Determine the (x, y) coordinate at the center of the cell enclosing the given text.  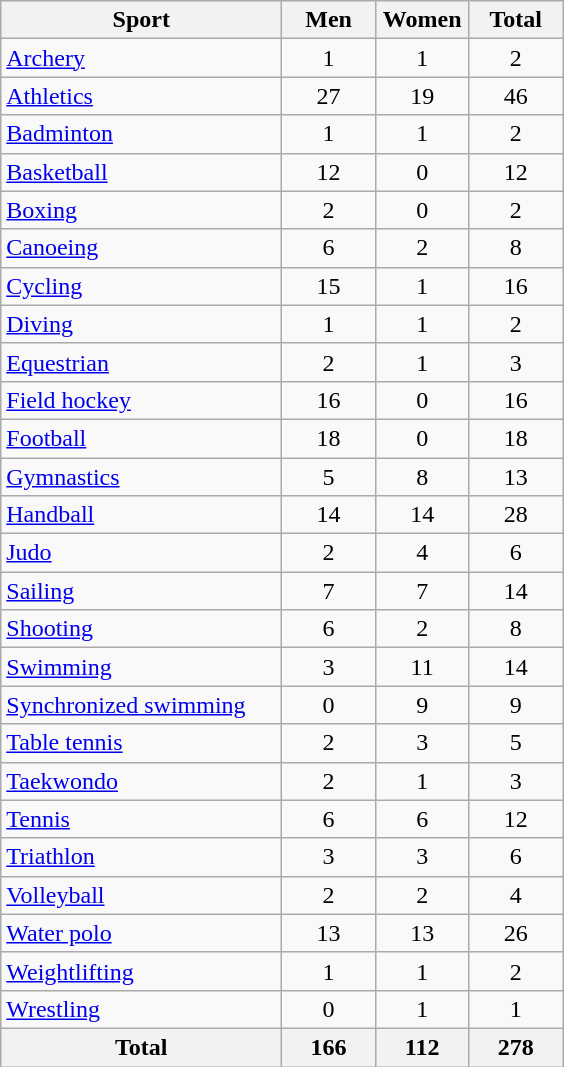
Women (422, 20)
Wrestling (142, 1009)
166 (329, 1047)
Athletics (142, 96)
Water polo (142, 933)
11 (422, 667)
Badminton (142, 134)
Sailing (142, 591)
Football (142, 438)
19 (422, 96)
112 (422, 1047)
Gymnastics (142, 477)
27 (329, 96)
Sport (142, 20)
Field hockey (142, 400)
Basketball (142, 172)
Volleyball (142, 895)
26 (516, 933)
Weightlifting (142, 971)
Judo (142, 553)
Table tennis (142, 743)
15 (329, 286)
Triathlon (142, 857)
Cycling (142, 286)
Shooting (142, 629)
Handball (142, 515)
46 (516, 96)
Diving (142, 324)
Taekwondo (142, 781)
Canoeing (142, 248)
Equestrian (142, 362)
Swimming (142, 667)
Men (329, 20)
278 (516, 1047)
Synchronized swimming (142, 705)
Tennis (142, 819)
Archery (142, 58)
28 (516, 515)
Boxing (142, 210)
